For the text-containing cell, return its midpoint in [X, Y] coordinate format. 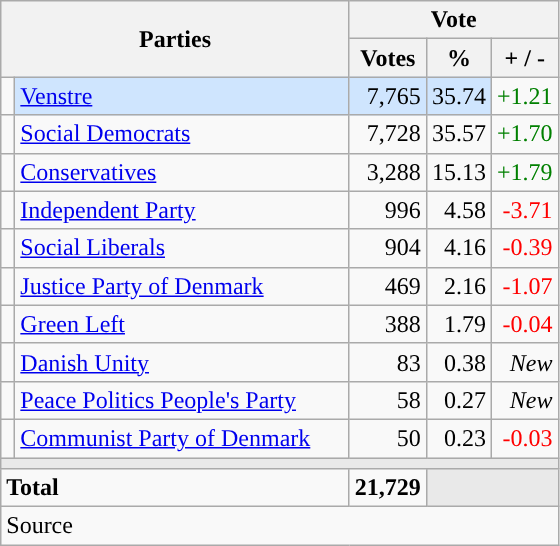
1.79 [458, 324]
-0.39 [524, 248]
996 [388, 210]
Green Left [182, 324]
58 [388, 400]
0.27 [458, 400]
0.23 [458, 438]
469 [388, 286]
+1.21 [524, 96]
-3.71 [524, 210]
Danish Unity [182, 362]
+1.79 [524, 172]
904 [388, 248]
Communist Party of Denmark [182, 438]
-0.04 [524, 324]
Social Democrats [182, 134]
-0.03 [524, 438]
Independent Party [182, 210]
83 [388, 362]
4.16 [458, 248]
% [458, 58]
-1.07 [524, 286]
21,729 [388, 488]
+1.70 [524, 134]
15.13 [458, 172]
Venstre [182, 96]
Conservatives [182, 172]
Peace Politics People's Party [182, 400]
50 [388, 438]
Votes [388, 58]
Vote [454, 20]
388 [388, 324]
4.58 [458, 210]
7,728 [388, 134]
7,765 [388, 96]
Social Liberals [182, 248]
35.57 [458, 134]
35.74 [458, 96]
Total [176, 488]
Source [280, 526]
Justice Party of Denmark [182, 286]
+ / - [524, 58]
3,288 [388, 172]
Parties [176, 39]
2.16 [458, 286]
0.38 [458, 362]
